Extract the [x, y] coordinate from the center of the cell holding the provided text.  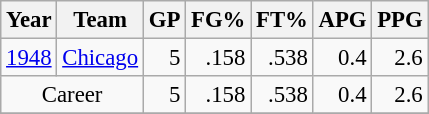
Team [100, 20]
Career [72, 95]
GP [164, 20]
FT% [282, 20]
APG [342, 20]
PPG [400, 20]
1948 [29, 58]
Chicago [100, 58]
Year [29, 20]
FG% [218, 20]
